Search for the cell housing the specified text and yield its [X, Y] center coordinate. 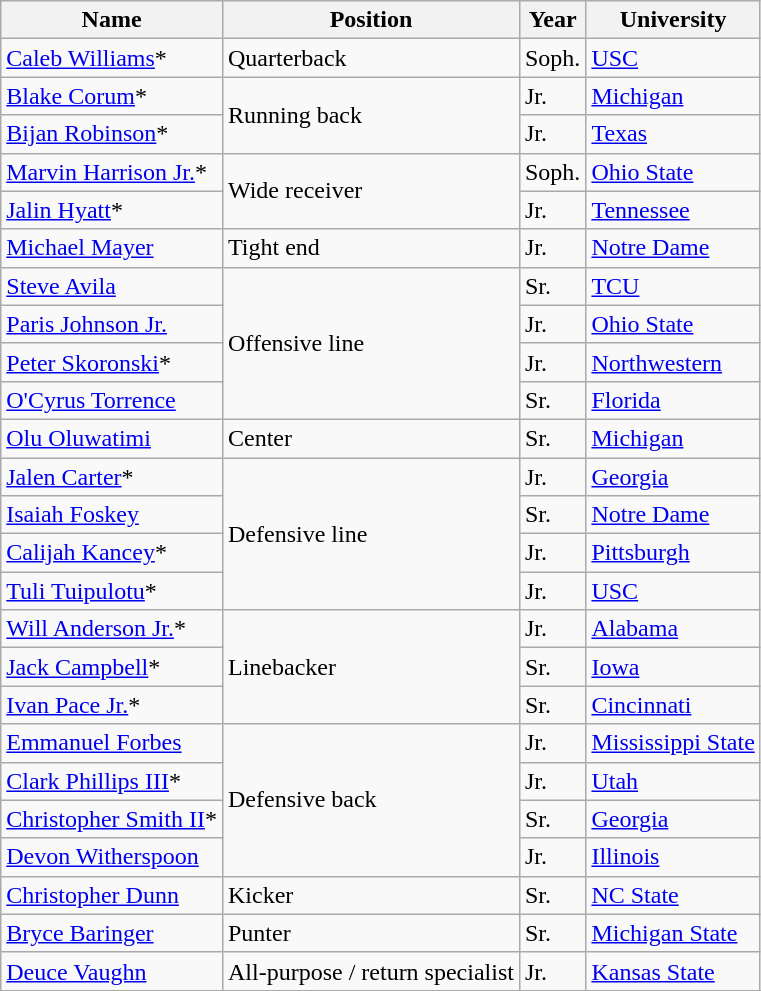
University [673, 20]
Pittsburgh [673, 553]
Caleb Williams* [112, 58]
Cincinnati [673, 705]
Bijan Robinson* [112, 134]
Running back [370, 115]
Wide receiver [370, 191]
Isaiah Foskey [112, 515]
Jalen Carter* [112, 477]
Mississippi State [673, 743]
Emmanuel Forbes [112, 743]
Michael Mayer [112, 248]
Utah [673, 781]
Tuli Tuipulotu* [112, 591]
Deuce Vaughn [112, 971]
Defensive back [370, 800]
Center [370, 438]
NC State [673, 895]
Texas [673, 134]
Will Anderson Jr.* [112, 629]
Peter Skoronski* [112, 362]
Punter [370, 933]
TCU [673, 286]
Blake Corum* [112, 96]
Christopher Smith II* [112, 819]
Defensive line [370, 534]
Iowa [673, 667]
Tennessee [673, 210]
Year [552, 20]
Alabama [673, 629]
Ivan Pace Jr.* [112, 705]
Quarterback [370, 58]
Paris Johnson Jr. [112, 324]
O'Cyrus Torrence [112, 400]
Northwestern [673, 362]
Kicker [370, 895]
Position [370, 20]
All-purpose / return specialist [370, 971]
Olu Oluwatimi [112, 438]
Michigan State [673, 933]
Steve Avila [112, 286]
Christopher Dunn [112, 895]
Devon Witherspoon [112, 857]
Linebacker [370, 667]
Tight end [370, 248]
Kansas State [673, 971]
Marvin Harrison Jr.* [112, 172]
Clark Phillips III* [112, 781]
Name [112, 20]
Jalin Hyatt* [112, 210]
Florida [673, 400]
Bryce Baringer [112, 933]
Offensive line [370, 343]
Illinois [673, 857]
Calijah Kancey* [112, 553]
Jack Campbell* [112, 667]
